Detect which cell encompasses the target text, then output its [X, Y] center coordinate. 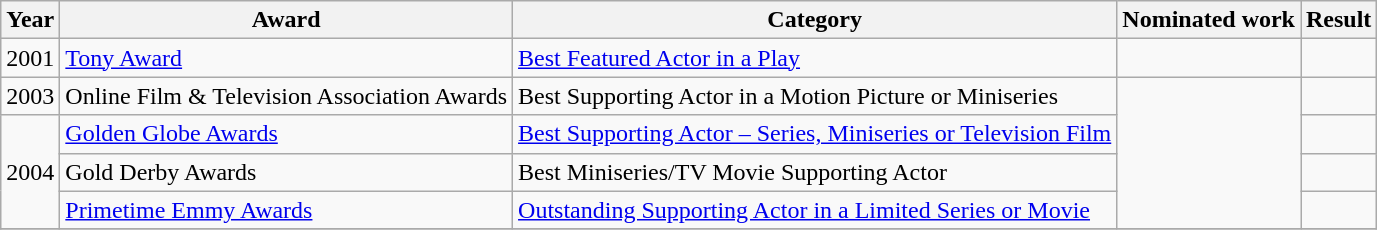
Best Miniseries/TV Movie Supporting Actor [815, 172]
Gold Derby Awards [286, 172]
Category [815, 20]
2003 [30, 96]
Outstanding Supporting Actor in a Limited Series or Movie [815, 210]
Tony Award [286, 58]
Result [1338, 20]
Best Supporting Actor – Series, Miniseries or Television Film [815, 134]
Best Featured Actor in a Play [815, 58]
Nominated work [1209, 20]
Best Supporting Actor in a Motion Picture or Miniseries [815, 96]
Online Film & Television Association Awards [286, 96]
Year [30, 20]
Award [286, 20]
Primetime Emmy Awards [286, 210]
2004 [30, 172]
Golden Globe Awards [286, 134]
2001 [30, 58]
